Identify which cell holds the provided text, then report its [x, y] central coordinate. 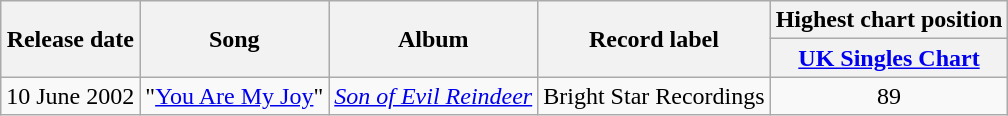
"You Are My Joy" [234, 96]
Highest chart position [889, 20]
10 June 2002 [70, 96]
Album [434, 39]
Record label [654, 39]
Release date [70, 39]
Song [234, 39]
UK Singles Chart [889, 58]
Son of Evil Reindeer [434, 96]
89 [889, 96]
Bright Star Recordings [654, 96]
